Capture the cell that displays the provided text and extract its [X, Y] central coordinate. 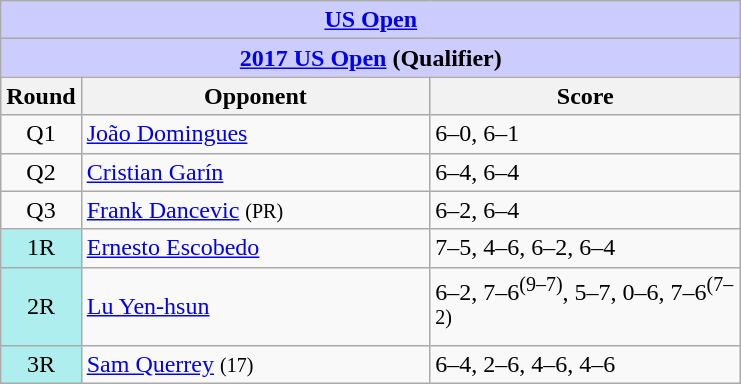
Sam Querrey (17) [256, 364]
6–2, 6–4 [586, 210]
João Domingues [256, 134]
6–4, 6–4 [586, 172]
Round [41, 96]
6–2, 7–6(9–7), 5–7, 0–6, 7–6(7–2) [586, 306]
7–5, 4–6, 6–2, 6–4 [586, 248]
Lu Yen-hsun [256, 306]
Opponent [256, 96]
6–4, 2–6, 4–6, 4–6 [586, 364]
Q3 [41, 210]
3R [41, 364]
Q1 [41, 134]
US Open [371, 20]
6–0, 6–1 [586, 134]
2017 US Open (Qualifier) [371, 58]
2R [41, 306]
Cristian Garín [256, 172]
Ernesto Escobedo [256, 248]
Q2 [41, 172]
Frank Dancevic (PR) [256, 210]
1R [41, 248]
Score [586, 96]
